Capture the cell that displays the provided text and extract its (X, Y) central coordinate. 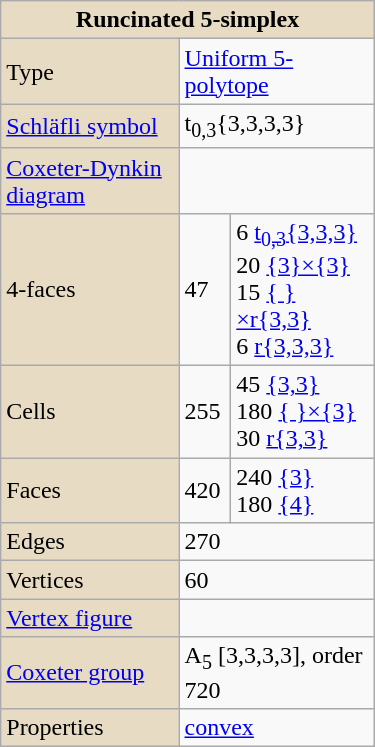
Runcinated 5-simplex (188, 20)
255 (205, 412)
45 {3,3} 180 { }×{3}30 r{3,3} (302, 412)
Schläfli symbol (90, 126)
Vertices (90, 580)
420 (205, 490)
240 {3} 180 {4} (302, 490)
Vertex figure (90, 618)
47 (205, 289)
4-faces (90, 289)
Edges (90, 542)
Coxeter-Dynkin diagram (90, 180)
6 t0,3{3,3,3} 20 {3}×{3}15 { }×r{3,3}6 r{3,3,3} (302, 289)
t0,3{3,3,3,3} (276, 126)
270 (276, 542)
convex (276, 727)
Faces (90, 490)
60 (276, 580)
Properties (90, 727)
Cells (90, 412)
Coxeter group (90, 672)
A5 [3,3,3,3], order 720 (276, 672)
Uniform 5-polytope (276, 72)
Type (90, 72)
